Identify which cell holds the provided text, then report its (x, y) central coordinate. 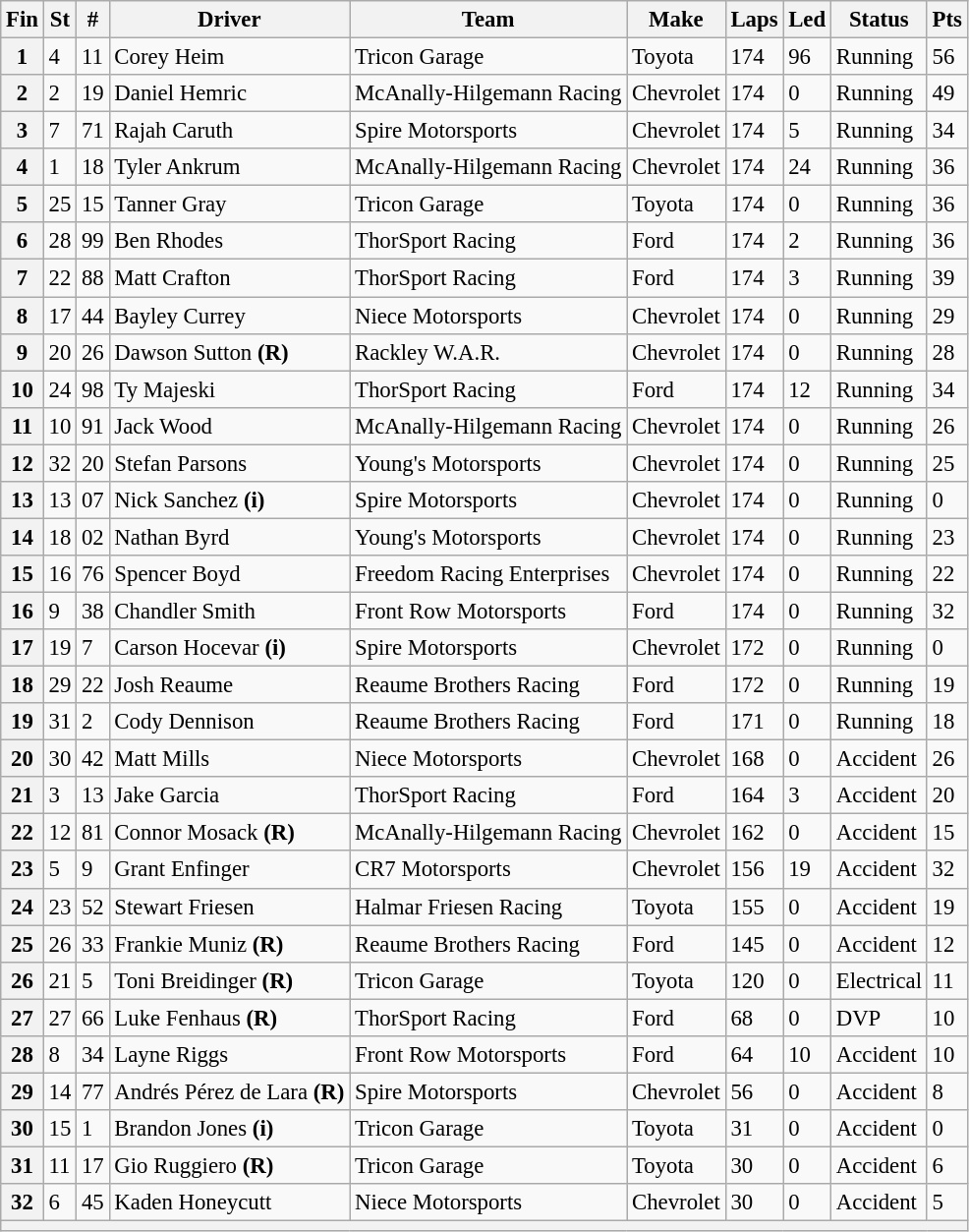
Spencer Boyd (230, 574)
Tanner Gray (230, 205)
168 (755, 759)
Pts (947, 20)
Jake Garcia (230, 795)
St (59, 20)
Electrical (879, 980)
Rackley W.A.R. (488, 352)
162 (755, 833)
Josh Reaume (230, 685)
49 (947, 93)
Status (879, 20)
66 (92, 1018)
77 (92, 1091)
Halmar Friesen Racing (488, 907)
02 (92, 537)
164 (755, 795)
Gio Ruggiero (R) (230, 1165)
Rajah Caruth (230, 131)
120 (755, 980)
42 (92, 759)
Cody Dennison (230, 722)
81 (92, 833)
145 (755, 944)
33 (92, 944)
Ben Rhodes (230, 241)
Carson Hocevar (i) (230, 648)
Toni Breidinger (R) (230, 980)
# (92, 20)
98 (92, 389)
Grant Enfinger (230, 870)
Freedom Racing Enterprises (488, 574)
Stewart Friesen (230, 907)
45 (92, 1203)
52 (92, 907)
171 (755, 722)
Stefan Parsons (230, 463)
Nick Sanchez (i) (230, 500)
DVP (879, 1018)
156 (755, 870)
Layne Riggs (230, 1055)
68 (755, 1018)
07 (92, 500)
64 (755, 1055)
155 (755, 907)
CR7 Motorsports (488, 870)
88 (92, 278)
Matt Mills (230, 759)
Matt Crafton (230, 278)
Chandler Smith (230, 611)
Driver (230, 20)
Nathan Byrd (230, 537)
Daniel Hemric (230, 93)
38 (92, 611)
Tyler Ankrum (230, 167)
Team (488, 20)
Luke Fenhaus (R) (230, 1018)
96 (808, 57)
91 (92, 426)
Corey Heim (230, 57)
Frankie Muniz (R) (230, 944)
Make (676, 20)
Connor Mosack (R) (230, 833)
Ty Majeski (230, 389)
44 (92, 316)
99 (92, 241)
Led (808, 20)
Fin (23, 20)
Jack Wood (230, 426)
Bayley Currey (230, 316)
76 (92, 574)
Kaden Honeycutt (230, 1203)
Dawson Sutton (R) (230, 352)
39 (947, 278)
71 (92, 131)
Laps (755, 20)
Andrés Pérez de Lara (R) (230, 1091)
Brandon Jones (i) (230, 1129)
